Return the (X, Y) coordinate for the center point of the cell that contains the specified text.  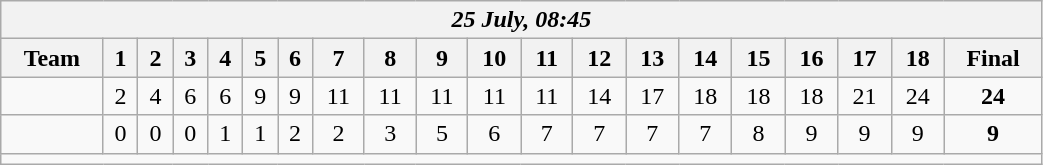
15 (758, 58)
13 (652, 58)
21 (864, 96)
Team (52, 58)
12 (600, 58)
25 July, 08:45 (522, 20)
16 (812, 58)
Final (993, 58)
10 (494, 58)
